From the cell containing the given text, extract its center point as [X, Y] coordinate. 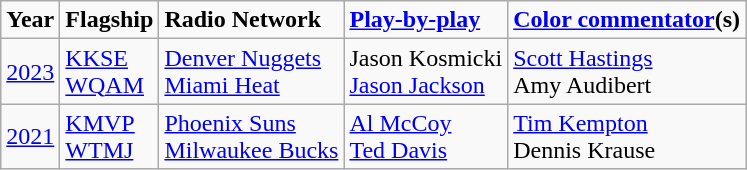
Denver NuggetsMiami Heat [252, 72]
2021 [30, 136]
KKSE WQAM [110, 72]
KMVP WTMJ [110, 136]
Phoenix SunsMilwaukee Bucks [252, 136]
Year [30, 20]
2023 [30, 72]
Flagship [110, 20]
Tim KemptonDennis Krause [627, 136]
Color commentator(s) [627, 20]
Al McCoy Ted Davis [426, 136]
Scott HastingsAmy Audibert [627, 72]
Jason Kosmicki Jason Jackson [426, 72]
Radio Network [252, 20]
Play-by-play [426, 20]
